Search for the cell housing the specified text and yield its (x, y) center coordinate. 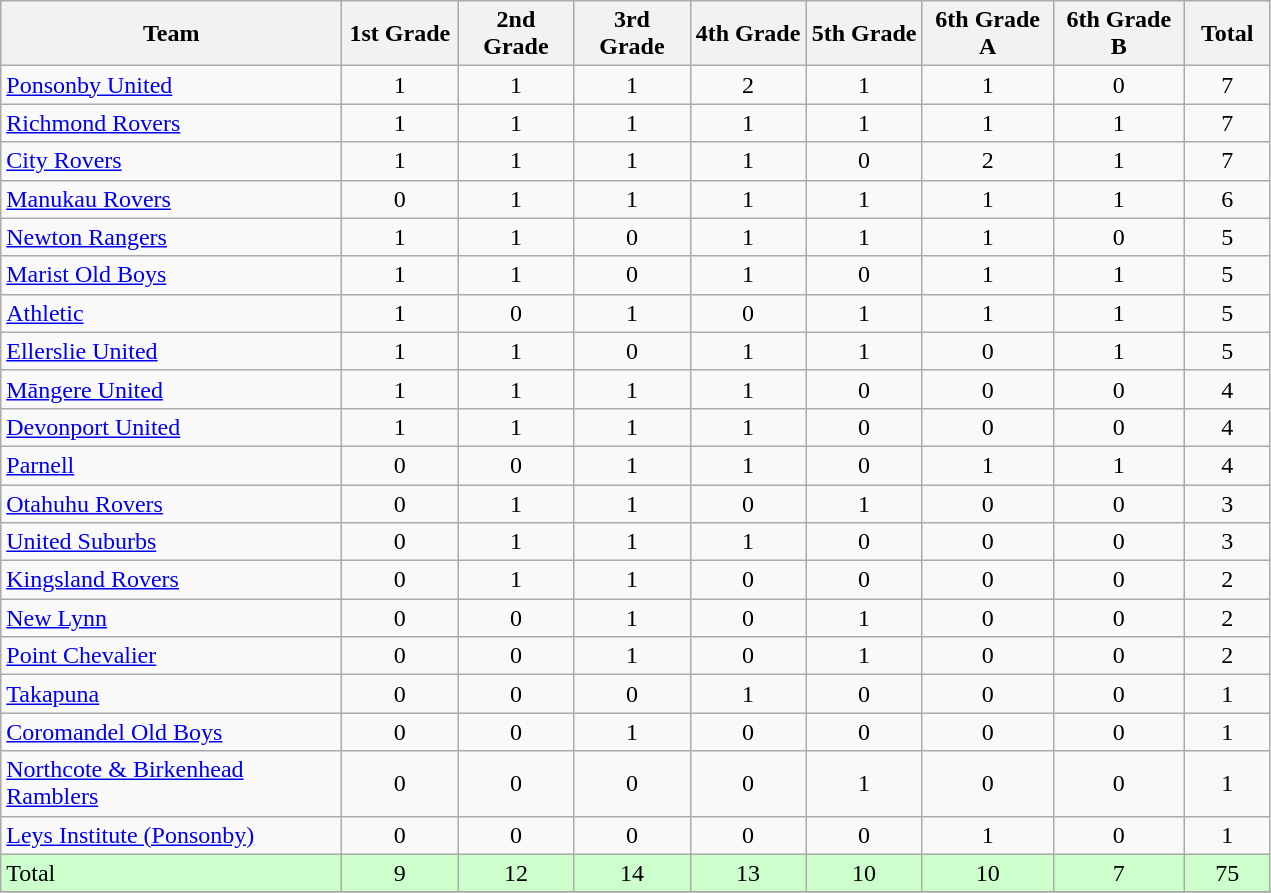
Kingsland Rovers (172, 580)
75 (1227, 873)
13 (748, 873)
United Suburbs (172, 542)
Richmond Rovers (172, 123)
Devonport United (172, 427)
2nd Grade (516, 34)
6th Grade B (1118, 34)
Māngere United (172, 389)
Northcote & Birkenhead Ramblers (172, 784)
Takapuna (172, 694)
14 (632, 873)
4th Grade (748, 34)
3rd Grade (632, 34)
1st Grade (400, 34)
5th Grade (864, 34)
Ellerslie United (172, 351)
6th Grade A (988, 34)
12 (516, 873)
City Rovers (172, 161)
9 (400, 873)
Leys Institute (Ponsonby) (172, 835)
Ponsonby United (172, 85)
Parnell (172, 465)
New Lynn (172, 618)
Manukau Rovers (172, 199)
Coromandel Old Boys (172, 732)
Point Chevalier (172, 656)
Team (172, 34)
Athletic (172, 313)
Newton Rangers (172, 237)
6 (1227, 199)
Otahuhu Rovers (172, 503)
Marist Old Boys (172, 275)
